Pinpoint the cell where the given text exists, returning its (X, Y) midpoint coordinate. 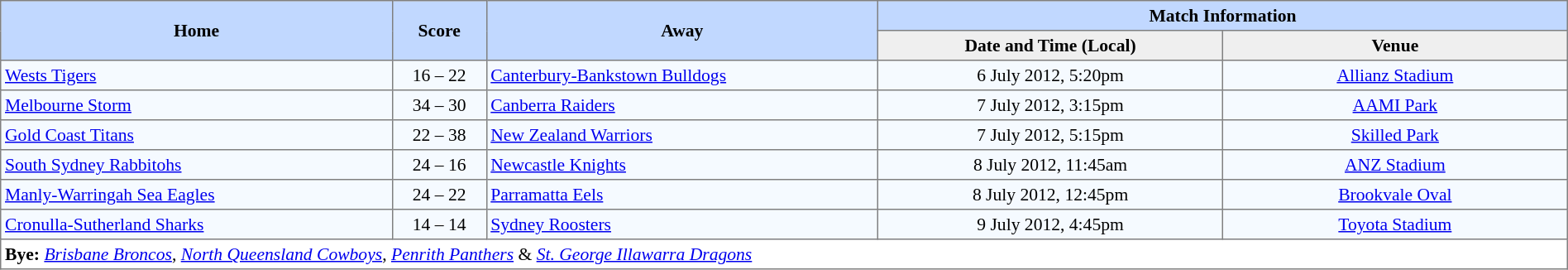
Bye: Brisbane Broncos, North Queensland Cowboys, Penrith Panthers & St. George Illawarra Dragons (784, 254)
Canberra Raiders (682, 105)
14 – 14 (439, 224)
Skilled Park (1394, 135)
8 July 2012, 11:45am (1050, 165)
22 – 38 (439, 135)
24 – 16 (439, 165)
Away (682, 31)
Manly-Warringah Sea Eagles (197, 195)
Wests Tigers (197, 75)
New Zealand Warriors (682, 135)
7 July 2012, 5:15pm (1050, 135)
Allianz Stadium (1394, 75)
16 – 22 (439, 75)
Canterbury-Bankstown Bulldogs (682, 75)
Cronulla-Sutherland Sharks (197, 224)
7 July 2012, 3:15pm (1050, 105)
Score (439, 31)
Parramatta Eels (682, 195)
34 – 30 (439, 105)
Sydney Roosters (682, 224)
Gold Coast Titans (197, 135)
Melbourne Storm (197, 105)
AAMI Park (1394, 105)
South Sydney Rabbitohs (197, 165)
ANZ Stadium (1394, 165)
Home (197, 31)
24 – 22 (439, 195)
Date and Time (Local) (1050, 46)
9 July 2012, 4:45pm (1050, 224)
Venue (1394, 46)
Toyota Stadium (1394, 224)
8 July 2012, 12:45pm (1050, 195)
6 July 2012, 5:20pm (1050, 75)
Newcastle Knights (682, 165)
Match Information (1223, 16)
Brookvale Oval (1394, 195)
